Find where the given text appears and provide that cell's center as [X, Y] coordinate. 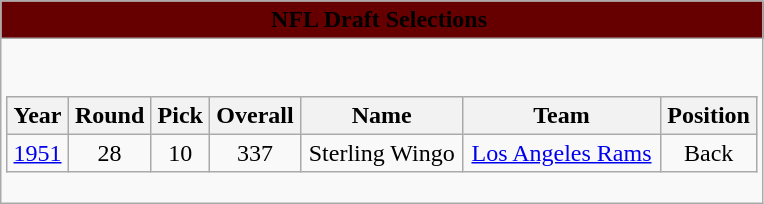
Name [382, 115]
NFL Draft Selections [382, 20]
28 [110, 153]
10 [180, 153]
Los Angeles Rams [562, 153]
Year Round Pick Overall Name Team Position 1951 28 10 337 Sterling Wingo Los Angeles Rams Back [382, 121]
Year [38, 115]
Position [708, 115]
Team [562, 115]
Overall [254, 115]
Sterling Wingo [382, 153]
Back [708, 153]
Pick [180, 115]
Round [110, 115]
337 [254, 153]
1951 [38, 153]
